Find where the given text appears and provide that cell's center as (X, Y) coordinate. 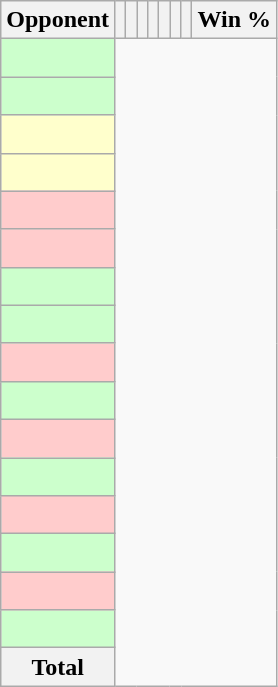
Opponent (58, 20)
Win % (234, 20)
Total (58, 667)
